Return [X, Y] of the center of cell containing provided text 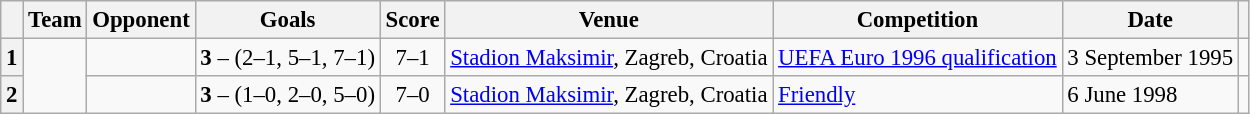
3 – (2–1, 5–1, 7–1) [288, 58]
Team [55, 20]
3 – (1–0, 2–0, 5–0) [288, 95]
UEFA Euro 1996 qualification [918, 58]
Score [412, 20]
3 September 1995 [1150, 58]
2 [12, 95]
Date [1150, 20]
7–1 [412, 58]
Friendly [918, 95]
7–0 [412, 95]
Venue [609, 20]
6 June 1998 [1150, 95]
Competition [918, 20]
Goals [288, 20]
1 [12, 58]
Opponent [141, 20]
